Output the [X, Y] coordinate of the center of the cell containing the given text.  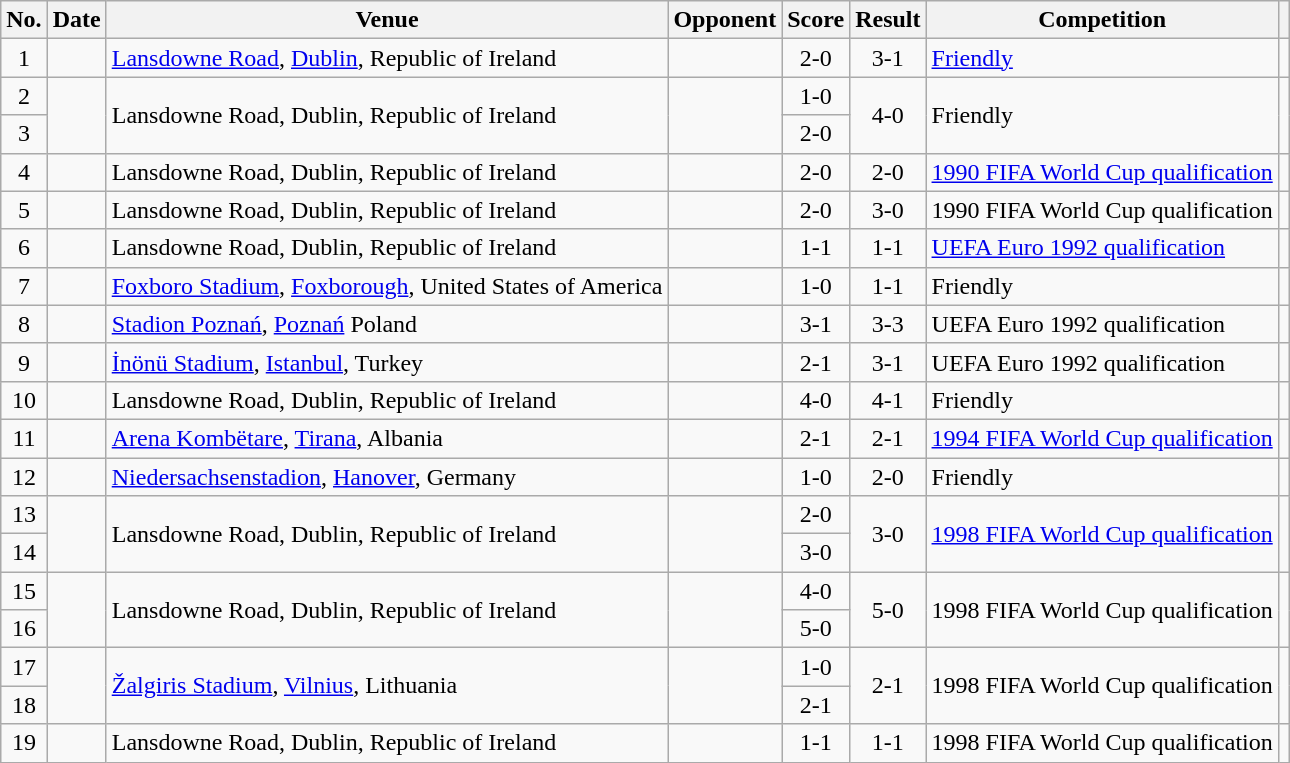
11 [24, 438]
Stadion Poznań, Poznań Poland [387, 324]
Date [76, 20]
14 [24, 553]
1994 FIFA World Cup qualification [1102, 438]
10 [24, 400]
3 [24, 134]
Venue [387, 20]
18 [24, 705]
16 [24, 629]
Niedersachsenstadion, Hanover, Germany [387, 477]
19 [24, 743]
Result [888, 20]
15 [24, 591]
4 [24, 172]
9 [24, 362]
Competition [1102, 20]
2 [24, 96]
Score [816, 20]
Arena Kombëtare, Tirana, Albania [387, 438]
Foxboro Stadium, Foxborough, United States of America [387, 286]
1 [24, 58]
3-3 [888, 324]
12 [24, 477]
İnönü Stadium, Istanbul, Turkey [387, 362]
8 [24, 324]
7 [24, 286]
17 [24, 667]
No. [24, 20]
Opponent [725, 20]
13 [24, 515]
5 [24, 210]
Žalgiris Stadium, Vilnius, Lithuania [387, 686]
4-1 [888, 400]
6 [24, 248]
